Identify which cell holds the provided text, then report its (X, Y) central coordinate. 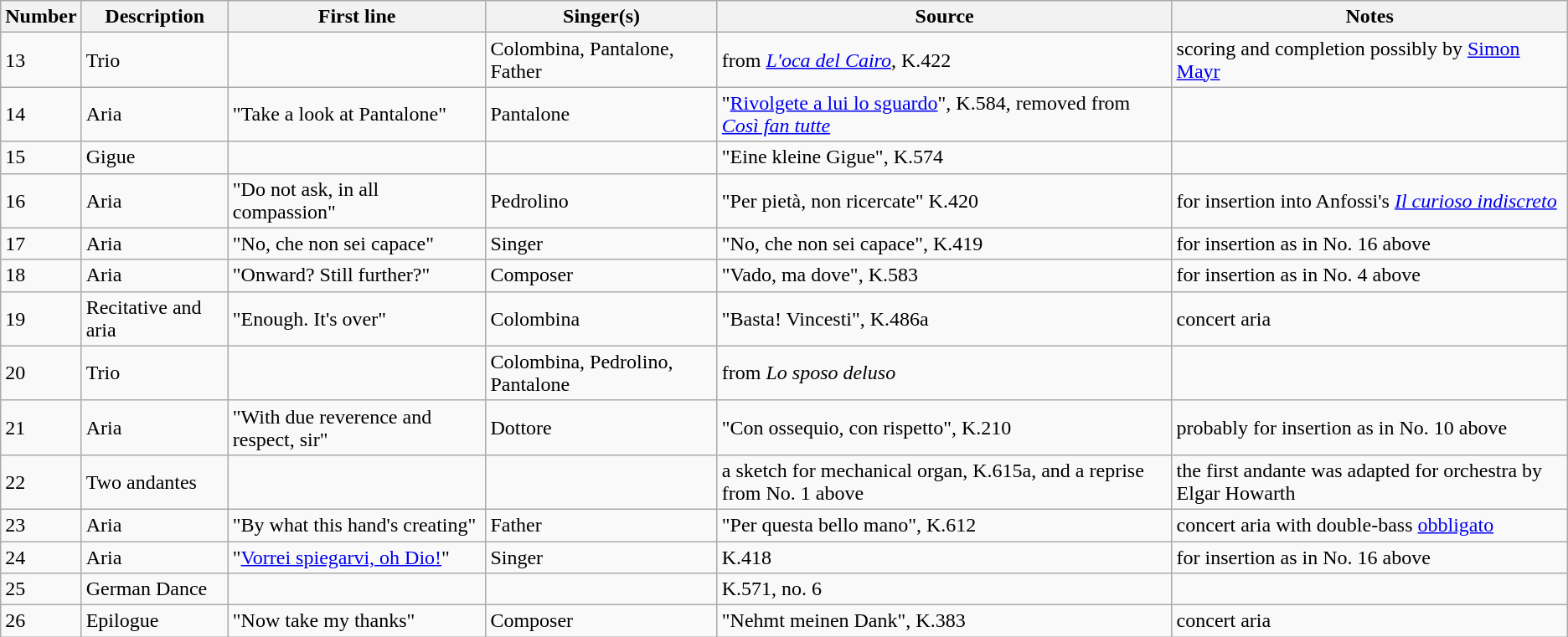
First line (357, 17)
22 (41, 482)
a sketch for mechanical organ, K.615a, and a reprise from No. 1 above (945, 482)
K.418 (945, 557)
24 (41, 557)
probably for insertion as in No. 10 above (1369, 427)
26 (41, 621)
Source (945, 17)
Dottore (601, 427)
from L'oca del Cairo, K.422 (945, 60)
Description (154, 17)
"By what this hand's creating" (357, 525)
"Vado, ma dove", K.583 (945, 275)
Number (41, 17)
Notes (1369, 17)
"Take a look at Pantalone" (357, 114)
"Enough. It's over" (357, 318)
K.571, no. 6 (945, 589)
16 (41, 201)
13 (41, 60)
"Rivolgete a lui lo sguardo", K.584, removed from Così fan tutte (945, 114)
19 (41, 318)
"No, che non sei capace", K.419 (945, 244)
"Con ossequio, con rispetto", K.210 (945, 427)
"Per pietà, non ricercate" K.420 (945, 201)
25 (41, 589)
Epilogue (154, 621)
"Now take my thanks" (357, 621)
Two andantes (154, 482)
scoring and completion possibly by Simon Mayr (1369, 60)
Pedrolino (601, 201)
"Vorrei spiegarvi, oh Dio!" (357, 557)
German Dance (154, 589)
Colombina, Pantalone, Father (601, 60)
18 (41, 275)
for insertion into Anfossi's Il curioso indiscreto (1369, 201)
"Do not ask, in all compassion" (357, 201)
"Onward? Still further?" (357, 275)
Colombina, Pedrolino, Pantalone (601, 373)
"Basta! Vincesti", K.486a (945, 318)
"No, che non sei capace" (357, 244)
20 (41, 373)
"Eine kleine Gigue", K.574 (945, 157)
Recitative and aria (154, 318)
concert aria with double-bass obbligato (1369, 525)
17 (41, 244)
14 (41, 114)
the first andante was adapted for orchestra by Elgar Howarth (1369, 482)
Pantalone (601, 114)
"Per questa bello mano", K.612 (945, 525)
for insertion as in No. 4 above (1369, 275)
23 (41, 525)
"With due reverence and respect, sir" (357, 427)
Colombina (601, 318)
from Lo sposo deluso (945, 373)
Father (601, 525)
"Nehmt meinen Dank", K.383 (945, 621)
Gigue (154, 157)
15 (41, 157)
Singer(s) (601, 17)
21 (41, 427)
